Determine the (X, Y) coordinate at the center of the cell enclosing the given text.  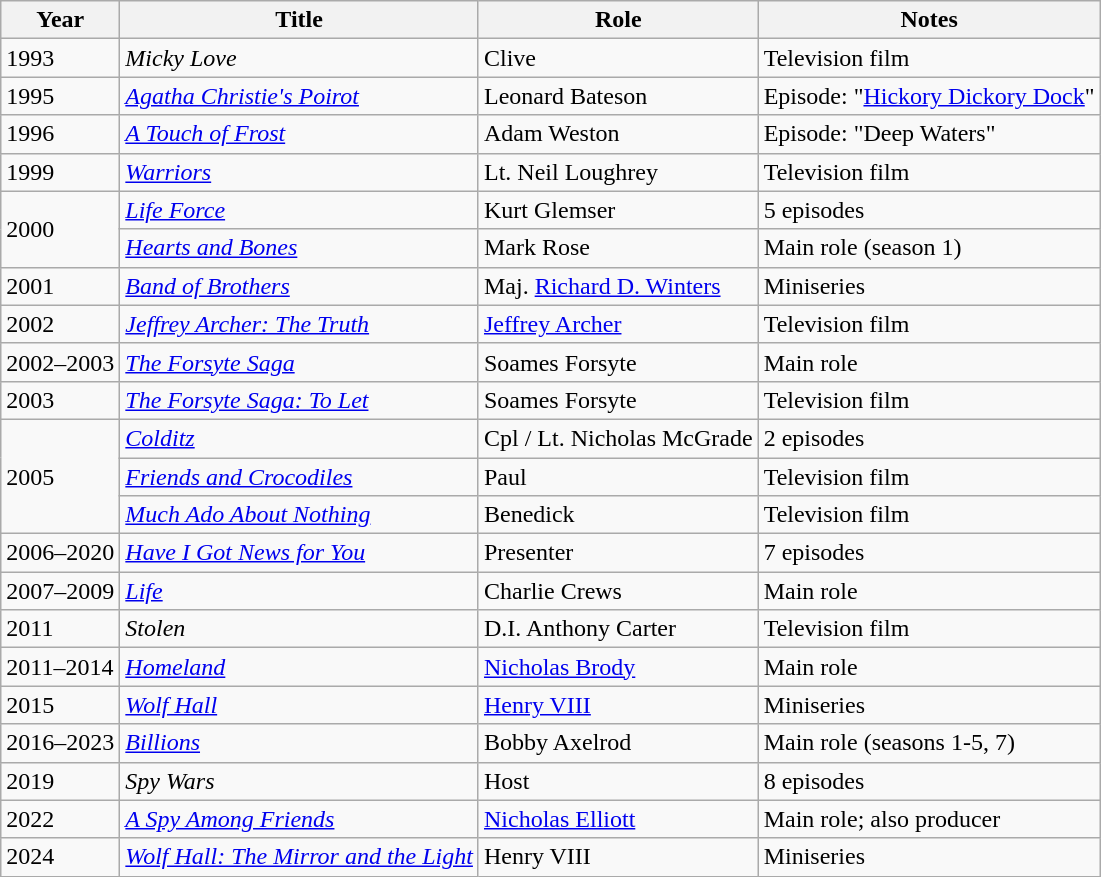
2019 (60, 781)
Much Ado About Nothing (300, 515)
2011–2014 (60, 667)
Colditz (300, 438)
Stolen (300, 629)
Band of Brothers (300, 286)
Micky Love (300, 58)
The Forsyte Saga (300, 362)
2007–2009 (60, 591)
2 episodes (929, 438)
1996 (60, 134)
1993 (60, 58)
Benedick (618, 515)
Adam Weston (618, 134)
Life (300, 591)
1995 (60, 96)
Mark Rose (618, 248)
Clive (618, 58)
2011 (60, 629)
Presenter (618, 553)
Cpl / Lt. Nicholas McGrade (618, 438)
2022 (60, 819)
2015 (60, 705)
2005 (60, 476)
Maj. Richard D. Winters (618, 286)
2000 (60, 229)
Main role (season 1) (929, 248)
Role (618, 20)
1999 (60, 172)
Main role; also producer (929, 819)
Year (60, 20)
Hearts and Bones (300, 248)
Nicholas Elliott (618, 819)
D.I. Anthony Carter (618, 629)
Warriors (300, 172)
Kurt Glemser (618, 210)
A Touch of Frost (300, 134)
Charlie Crews (618, 591)
2003 (60, 400)
Episode: "Deep Waters" (929, 134)
Host (618, 781)
Bobby Axelrod (618, 743)
2002–2003 (60, 362)
Lt. Neil Loughrey (618, 172)
Jeffrey Archer (618, 324)
Paul (618, 477)
7 episodes (929, 553)
2001 (60, 286)
Friends and Crocodiles (300, 477)
Title (300, 20)
Billions (300, 743)
Wolf Hall (300, 705)
Notes (929, 20)
2024 (60, 857)
Have I Got News for You (300, 553)
The Forsyte Saga: To Let (300, 400)
Nicholas Brody (618, 667)
Jeffrey Archer: The Truth (300, 324)
5 episodes (929, 210)
Spy Wars (300, 781)
2016–2023 (60, 743)
2002 (60, 324)
Wolf Hall: The Mirror and the Light (300, 857)
Life Force (300, 210)
2006–2020 (60, 553)
Homeland (300, 667)
Leonard Bateson (618, 96)
Agatha Christie's Poirot (300, 96)
Episode: "Hickory Dickory Dock" (929, 96)
8 episodes (929, 781)
Main role (seasons 1-5, 7) (929, 743)
A Spy Among Friends (300, 819)
